Scan for the cell matching the given text and deliver its (X, Y) coordinate at center. 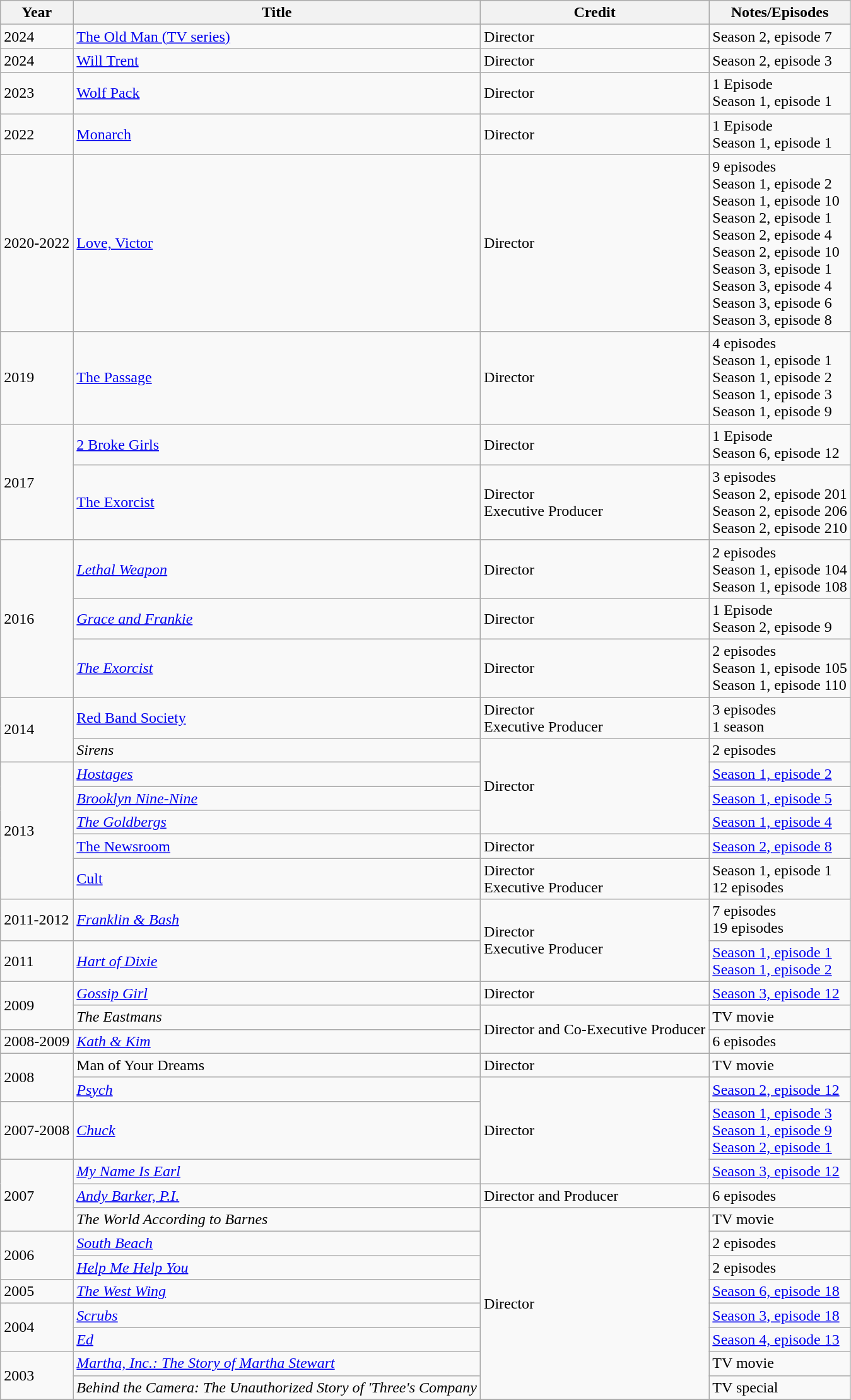
Love, Victor (277, 243)
2008-2009 (37, 1041)
Title (277, 13)
Martha, Inc.: The Story of Martha Stewart (277, 1363)
Kath & Kim (277, 1041)
Season 6, episode 18 (780, 1292)
3 episodes1 season (780, 718)
Season 2, episode 12 (780, 1089)
The Eastmans (277, 1017)
Director and Producer (595, 1195)
The World According to Barnes (277, 1220)
The Passage (277, 378)
1 EpisodeSeason 6, episode 12 (780, 444)
Season 1, episode 1Season 1, episode 2 (780, 961)
2007 (37, 1195)
Cult (277, 879)
Season 1, episode 112 episodes (780, 879)
2020-2022 (37, 243)
2 episodesSeason 1, episode 105Season 1, episode 110 (780, 668)
3 episodesSeason 2, episode 201Season 2, episode 206Season 2, episode 210 (780, 502)
Will Trent (277, 61)
2014 (37, 730)
1 EpisodeSeason 2, episode 9 (780, 618)
My Name Is Earl (277, 1171)
2013 (37, 831)
2011-2012 (37, 919)
Director and Co-Executive Producer (595, 1029)
2022 (37, 134)
TV special (780, 1387)
Andy Barker, P.I. (277, 1195)
Season 1, episode 4 (780, 822)
2006 (37, 1256)
2003 (37, 1375)
2017 (37, 482)
Lethal Weapon (277, 569)
Wolf Pack (277, 93)
2004 (37, 1327)
Ed (277, 1339)
2 Broke Girls (277, 444)
Red Band Society (277, 718)
South Beach (277, 1244)
4 episodesSeason 1, episode 1Season 1, episode 2Season 1, episode 3Season 1, episode 9 (780, 378)
2 episodesSeason 1, episode 104Season 1, episode 108 (780, 569)
Gossip Girl (277, 993)
Hostages (277, 774)
Help Me Help You (277, 1268)
Season 1, episode 2 (780, 774)
Sirens (277, 750)
Scrubs (277, 1315)
Behind the Camera: The Unauthorized Story of 'Three's Company (277, 1387)
Grace and Frankie (277, 618)
Year (37, 13)
Season 2, episode 8 (780, 846)
Season 4, episode 13 (780, 1339)
2019 (37, 378)
2007-2008 (37, 1130)
The Goldbergs (277, 822)
2005 (37, 1292)
Season 2, episode 7 (780, 37)
Monarch (277, 134)
Chuck (277, 1130)
Psych (277, 1089)
Hart of Dixie (277, 961)
Man of Your Dreams (277, 1065)
2023 (37, 93)
2009 (37, 1005)
2016 (37, 618)
Season 1, episode 5 (780, 798)
2008 (37, 1077)
Season 3, episode 18 (780, 1315)
2011 (37, 961)
Franklin & Bash (277, 919)
Season 1, episode 3Season 1, episode 9Season 2, episode 1 (780, 1130)
Brooklyn Nine-Nine (277, 798)
The Newsroom (277, 846)
Notes/Episodes (780, 13)
Season 2, episode 3 (780, 61)
Credit (595, 13)
The West Wing (277, 1292)
The Old Man (TV series) (277, 37)
7 episodes19 episodes (780, 919)
